Capture the cell that displays the provided text and extract its [x, y] central coordinate. 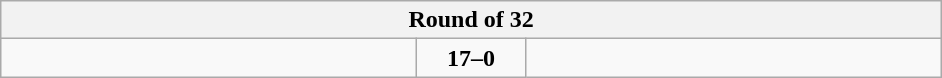
Round of 32 [472, 20]
17–0 [472, 58]
